Scan for the cell matching the given text and deliver its (x, y) coordinate at center. 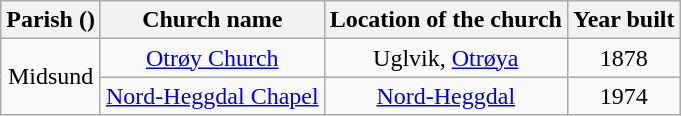
Uglvik, Otrøya (446, 58)
1878 (624, 58)
Nord-Heggdal Chapel (212, 96)
Church name (212, 20)
Year built (624, 20)
Midsund (51, 77)
Nord-Heggdal (446, 96)
1974 (624, 96)
Otrøy Church (212, 58)
Parish () (51, 20)
Location of the church (446, 20)
